From the cell containing the given text, extract its center point as [X, Y] coordinate. 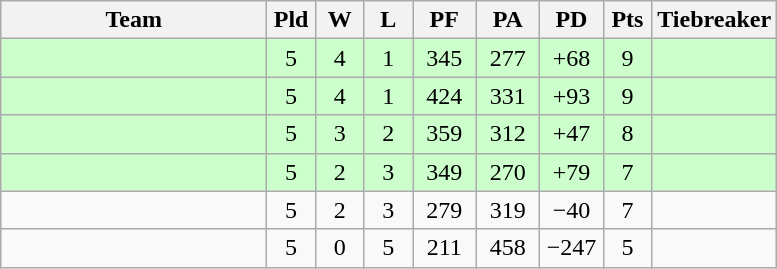
W [340, 20]
270 [508, 172]
211 [444, 248]
+93 [572, 96]
−40 [572, 210]
Tiebreaker [714, 20]
PA [508, 20]
PD [572, 20]
0 [340, 248]
PF [444, 20]
331 [508, 96]
277 [508, 58]
Pld [292, 20]
458 [508, 248]
8 [628, 134]
345 [444, 58]
+79 [572, 172]
+68 [572, 58]
279 [444, 210]
312 [508, 134]
Team [134, 20]
−247 [572, 248]
Pts [628, 20]
359 [444, 134]
424 [444, 96]
L [388, 20]
319 [508, 210]
+47 [572, 134]
349 [444, 172]
